Determine the (x, y) coordinate at the center of the cell enclosing the given text.  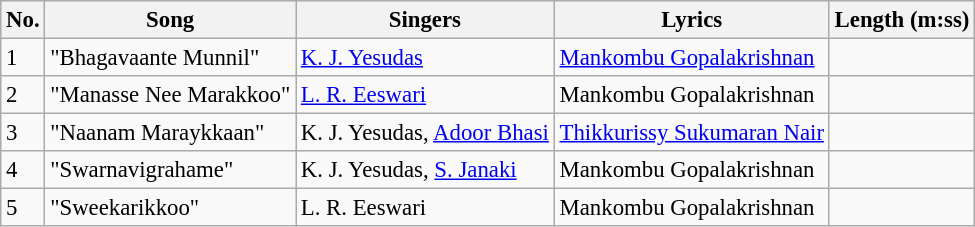
K. J. Yesudas, Adoor Bhasi (426, 133)
Lyrics (692, 20)
Length (m:ss) (902, 20)
1 (23, 58)
5 (23, 208)
K. J. Yesudas (426, 58)
No. (23, 20)
"Bhagavaante Munnil" (170, 58)
4 (23, 170)
Singers (426, 20)
"Swarnavigrahame" (170, 170)
"Sweekarikkoo" (170, 208)
"Manasse Nee Marakkoo" (170, 95)
2 (23, 95)
"Naanam Maraykkaan" (170, 133)
3 (23, 133)
Thikkurissy Sukumaran Nair (692, 133)
Song (170, 20)
K. J. Yesudas, S. Janaki (426, 170)
